Pinpoint the cell where the given text exists, returning its (X, Y) midpoint coordinate. 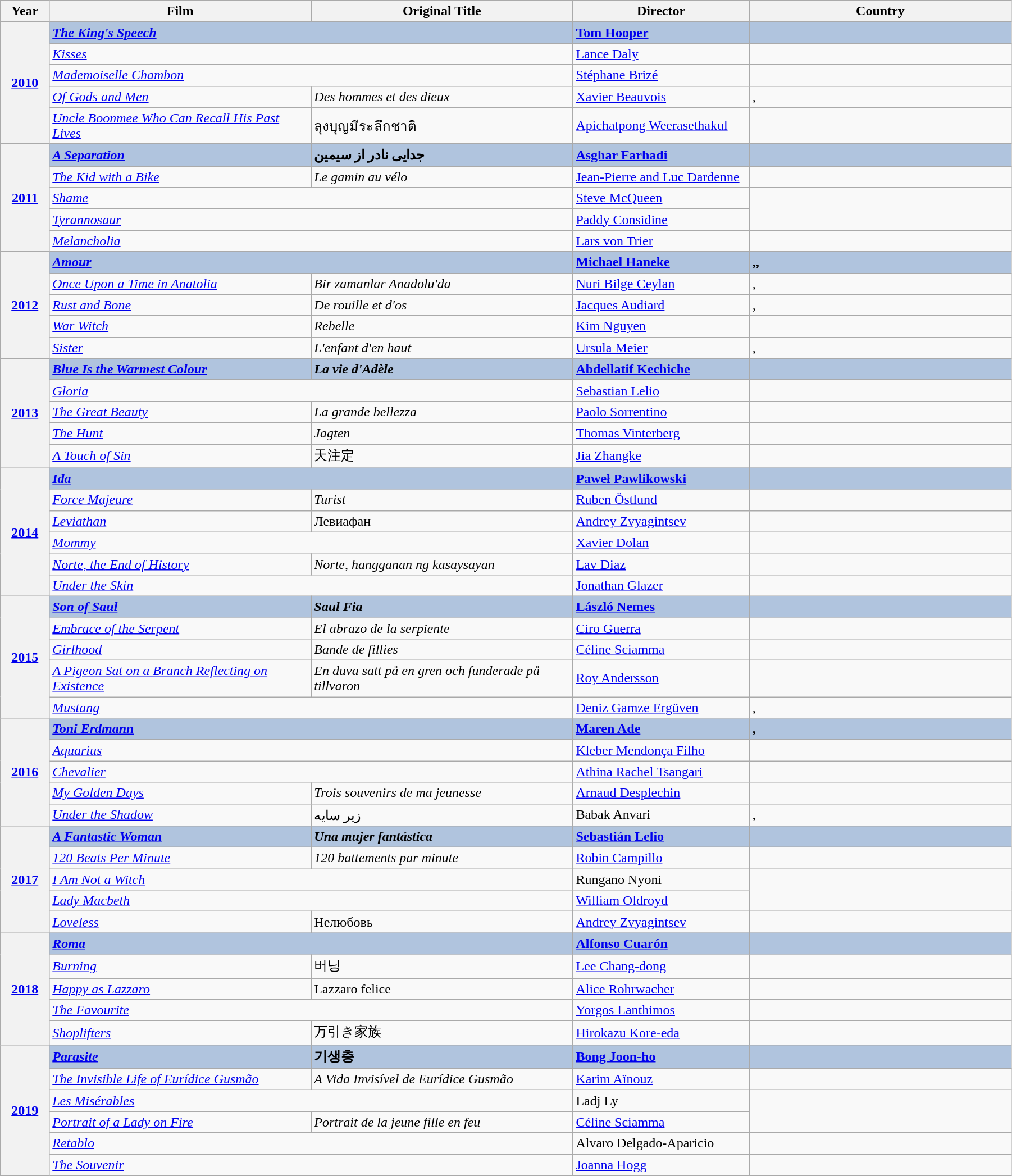
Leviathan (180, 521)
Portrait of a Lady on Fire (180, 1122)
Once Upon a Time in Anatolia (180, 284)
Lady Macbeth (311, 901)
Paolo Sorrentino (661, 412)
Son of Saul (180, 607)
Michael Haneke (661, 262)
Alvaro Delgado-Aparicio (661, 1143)
Norte, hangganan ng kasaysayan (442, 564)
Lazzaro felice (442, 989)
2017 (25, 879)
2016 (25, 772)
Amour (311, 262)
Ruben Östlund (661, 500)
Rust and Bone (180, 305)
Bong Joon-ho (661, 1057)
Burning (180, 966)
,, (880, 262)
Year (25, 11)
Mommy (311, 543)
Melancholia (311, 241)
Shame (311, 198)
万引き家族 (442, 1033)
Babak Anvari (661, 815)
Rebelle (442, 326)
The Souvenir (311, 1165)
Nuri Bilge Ceylan (661, 284)
Of Gods and Men (180, 97)
Alice Rohrwacher (661, 989)
Sebastián Lelio (661, 837)
En duva satt på en gren och funderade på tillvaron (442, 678)
Gloria (311, 390)
Ursula Meier (661, 348)
Jean-Pierre and Luc Dardenne (661, 177)
Under the Skin (311, 585)
Abdellatif Kechiche (661, 369)
Embrace of the Serpent (180, 628)
Arnaud Desplechin (661, 793)
De rouille et d'os (442, 305)
The Invisible Life of Eurídice Gusmão (180, 1079)
Jacques Audiard (661, 305)
Sebastian Lelio (661, 390)
2010 (25, 83)
Shoplifters (180, 1033)
The Kid with a Bike (180, 177)
A Fantastic Woman (180, 837)
Athina Rachel Tsangari (661, 772)
La vie d'Adèle (442, 369)
Under the Shadow (180, 815)
Steve McQueen (661, 198)
Lav Diaz (661, 564)
Jonathan Glazer (661, 585)
120 Beats Per Minute (180, 858)
Saul Fia (442, 607)
The Great Beauty (180, 412)
Tom Hooper (661, 33)
2012 (25, 305)
My Golden Days (180, 793)
Karim Aïnouz (661, 1079)
Roy Andersson (661, 678)
Original Title (442, 11)
The Hunt (180, 433)
A Separation (180, 155)
Thomas Vinterberg (661, 433)
جدایی نادر از سیمین (442, 155)
La grande bellezza (442, 412)
Deniz Gamze Ergüven (661, 708)
Xavier Dolan (661, 543)
天注定 (442, 456)
2019 (25, 1110)
Aquarius (311, 750)
El abrazo de la serpiente (442, 628)
Rungano Nyoni (661, 879)
Hirokazu Kore-eda (661, 1033)
ลุงบุญมีระลึกชาติ (442, 126)
László Nemes (661, 607)
Lee Chang-dong (661, 966)
Chevalier (311, 772)
Mademoiselle Chambon (311, 75)
L'enfant d'en haut (442, 348)
Girlhood (180, 650)
Asghar Farhadi (661, 155)
Roma (311, 943)
Norte, the End of History (180, 564)
2018 (25, 988)
2014 (25, 532)
A Pigeon Sat on a Branch Reflecting on Existence (180, 678)
Stéphane Brizé (661, 75)
Director (661, 11)
Turist (442, 500)
Uncle Boonmee Who Can Recall His Past Lives (180, 126)
Нелюбовь (442, 922)
Des hommes et des dieux (442, 97)
Bir zamanlar Anadolu'da (442, 284)
Mustang (311, 708)
Tyrannosaur (311, 220)
Xavier Beauvois (661, 97)
Jagten (442, 433)
Joanna Hogg (661, 1165)
Ida (311, 478)
Sister (180, 348)
Paweł Pawlikowski (661, 478)
Maren Ade (661, 729)
Kim Nguyen (661, 326)
2013 (25, 413)
Alfonso Cuarón (661, 943)
A Vida Invisível de Eurídice Gusmão (442, 1079)
2011 (25, 198)
2015 (25, 657)
Apichatpong Weerasethakul (661, 126)
Happy as Lazzaro (180, 989)
Ciro Guerra (661, 628)
Левиафан (442, 521)
Toni Erdmann (311, 729)
Blue Is the Warmest Colour (180, 369)
The King's Speech (311, 33)
Retablo (311, 1143)
기생충 (442, 1057)
Country (880, 11)
Lars von Trier (661, 241)
Una mujer fantástica (442, 837)
Loveless (180, 922)
Lance Daly (661, 54)
A Touch of Sin (180, 456)
Robin Campillo (661, 858)
Le gamin au vélo (442, 177)
Trois souvenirs de ma jeunesse (442, 793)
Yorgos Lanthimos (661, 1010)
120 battements par minute (442, 858)
Force Majeure (180, 500)
Ladj Ly (661, 1101)
The Favourite (311, 1010)
Bande de fillies (442, 650)
Portrait de la jeune fille en feu (442, 1122)
Les Misérables (311, 1101)
Film (180, 11)
Kisses (311, 54)
Jia Zhangke (661, 456)
Paddy Considine (661, 220)
Kleber Mendonça Filho (661, 750)
Parasite (180, 1057)
버닝 (442, 966)
I Am Not a Witch (311, 879)
War Witch (180, 326)
William Oldroyd (661, 901)
زیر سایه (442, 815)
